Provide the (x, y) coordinate of the cell's center where the given text is located.  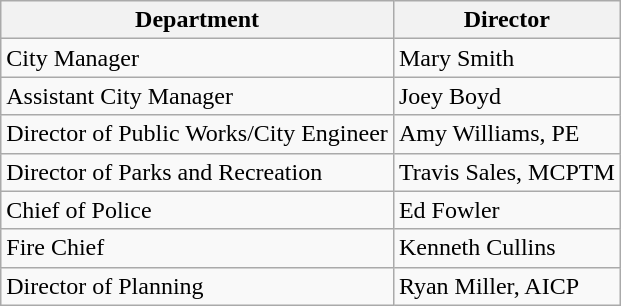
Ed Fowler (506, 210)
Ryan Miller, AICP (506, 286)
Kenneth Cullins (506, 248)
Mary Smith (506, 58)
Chief of Police (198, 210)
Amy Williams, PE (506, 134)
Director of Public Works/City Engineer (198, 134)
Department (198, 20)
Director of Planning (198, 286)
Travis Sales, MCPTM (506, 172)
City Manager (198, 58)
Director of Parks and Recreation (198, 172)
Joey Boyd (506, 96)
Assistant City Manager (198, 96)
Director (506, 20)
Fire Chief (198, 248)
